Return [x, y] of the center of cell containing provided text 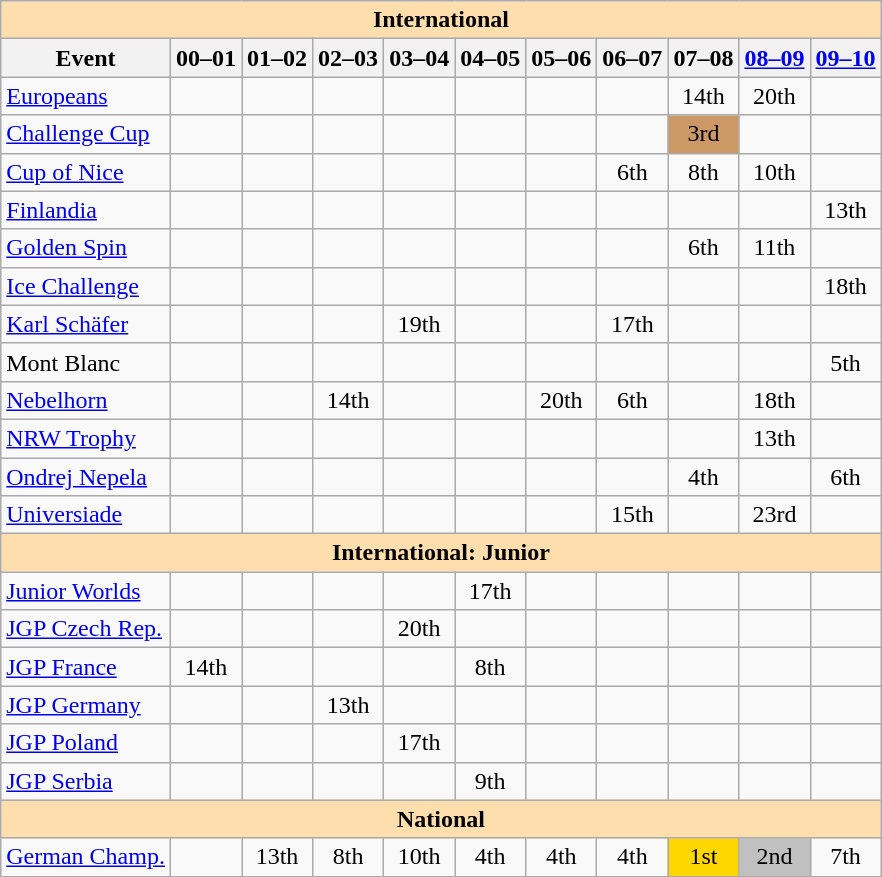
5th [846, 362]
01–02 [278, 58]
Ondrej Nepela [86, 477]
09–10 [846, 58]
JGP France [86, 667]
Junior Worlds [86, 591]
Event [86, 58]
Universiade [86, 515]
Ice Challenge [86, 286]
00–01 [206, 58]
JGP Serbia [86, 781]
Golden Spin [86, 248]
06–07 [632, 58]
International [441, 20]
04–05 [490, 58]
Cup of Nice [86, 172]
02–03 [348, 58]
9th [490, 781]
03–04 [420, 58]
07–08 [704, 58]
JGP Czech Rep. [86, 629]
3rd [704, 134]
Karl Schäfer [86, 324]
Europeans [86, 96]
NRW Trophy [86, 438]
11th [774, 248]
08–09 [774, 58]
Challenge Cup [86, 134]
Mont Blanc [86, 362]
05–06 [562, 58]
JGP Germany [86, 705]
JGP Poland [86, 743]
1st [704, 857]
International: Junior [441, 553]
19th [420, 324]
Finlandia [86, 210]
2nd [774, 857]
German Champ. [86, 857]
23rd [774, 515]
Nebelhorn [86, 400]
7th [846, 857]
National [441, 819]
15th [632, 515]
